Extract the (x, y) coordinate from the center of the cell holding the provided text.  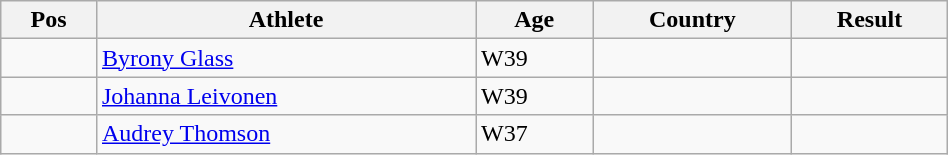
Pos (49, 20)
Johanna Leivonen (286, 96)
Audrey Thomson (286, 134)
Result (870, 20)
W37 (534, 134)
Athlete (286, 20)
Country (692, 20)
Byrony Glass (286, 58)
Age (534, 20)
